For the text-containing cell, return its midpoint in [x, y] coordinate format. 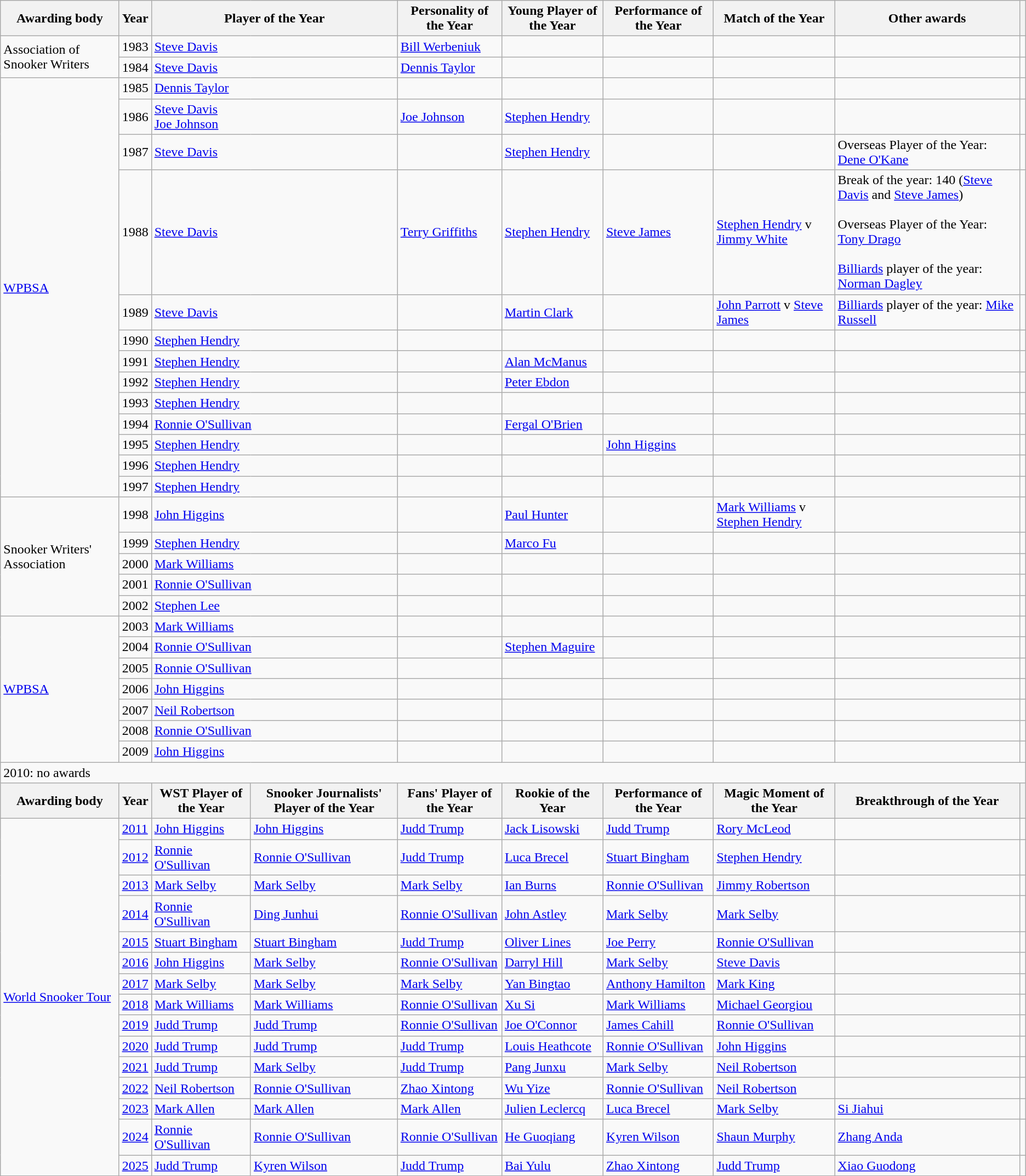
James Cahill [658, 1025]
World Snooker Tour [60, 997]
2024 [135, 1137]
Marco Fu [552, 543]
Bill Werbeniuk [449, 47]
2020 [135, 1046]
2013 [135, 886]
Break of the year: 140 (Steve Davis and Steve James)Overseas Player of the Year: Tony DragoBilliards player of the year: Norman Dagley [927, 232]
2004 [135, 647]
2025 [135, 1166]
Rookie of the Year [552, 801]
Jack Lisowski [552, 829]
John Parrott v Steve James [774, 312]
Stephen Lee [274, 606]
2021 [135, 1067]
1984 [135, 67]
2014 [135, 914]
Michael Georgiou [774, 1004]
Other awards [927, 19]
Oliver Lines [552, 942]
Peter Ebdon [552, 382]
Young Player of the Year [552, 19]
Billiards player of the year: Mike Russell [927, 312]
Fergal O'Brien [552, 424]
2019 [135, 1025]
Snooker Writers' Association [60, 557]
2006 [135, 689]
Snooker Journalists' Player of the Year [324, 801]
Jimmy Robertson [774, 886]
Alan McManus [552, 361]
2003 [135, 626]
2012 [135, 857]
Steve DavisJoe Johnson [274, 116]
2023 [135, 1109]
2022 [135, 1088]
1999 [135, 543]
Rory McLeod [774, 829]
1998 [135, 515]
1995 [135, 445]
2007 [135, 710]
Paul Hunter [552, 515]
2000 [135, 564]
1993 [135, 403]
1985 [135, 88]
Match of the Year [774, 19]
John Astley [552, 914]
He Guoqiang [552, 1137]
Player of the Year [274, 19]
1983 [135, 47]
2005 [135, 668]
Stephen Maguire [552, 647]
Fans' Player of the Year [449, 801]
Darryl Hill [552, 963]
Wu Yize [552, 1088]
Joe O'Connor [552, 1025]
2002 [135, 606]
Magic Moment of the Year [774, 801]
Bai Yulu [552, 1166]
1989 [135, 312]
1992 [135, 382]
2018 [135, 1004]
2001 [135, 585]
2008 [135, 730]
Joe Johnson [449, 116]
Ian Burns [552, 886]
Breakthrough of the Year [927, 801]
Mark King [774, 984]
Joe Perry [658, 942]
Personality of the Year [449, 19]
2017 [135, 984]
Anthony Hamilton [658, 984]
Terry Griffiths [449, 232]
2011 [135, 829]
1987 [135, 152]
Louis Heathcote [552, 1046]
Si Jiahui [927, 1109]
Zhang Anda [927, 1137]
1990 [135, 340]
1991 [135, 361]
Yan Bingtao [552, 984]
1994 [135, 424]
1988 [135, 232]
WST Player of the Year [201, 801]
Xiao Guodong [927, 1166]
Xu Si [552, 1004]
2016 [135, 963]
Ding Junhui [324, 914]
1997 [135, 487]
2010: no awards [513, 772]
Shaun Murphy [774, 1137]
Mark Williams v Stephen Hendry [774, 515]
2009 [135, 751]
Stephen Hendry v Jimmy White [774, 232]
Association of Snooker Writers [60, 57]
1996 [135, 466]
2015 [135, 942]
Julien Leclercq [552, 1109]
1986 [135, 116]
Pang Junxu [552, 1067]
Steve James [658, 232]
Overseas Player of the Year: Dene O'Kane [927, 152]
Martin Clark [552, 312]
